Identify which cell holds the provided text, then report its (X, Y) central coordinate. 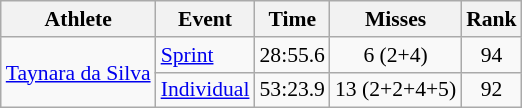
Sprint (206, 55)
Rank (492, 19)
Event (206, 19)
28:55.6 (292, 55)
Individual (206, 90)
92 (492, 90)
94 (492, 55)
53:23.9 (292, 90)
Taynara da Silva (78, 72)
Time (292, 19)
6 (2+4) (396, 55)
Athlete (78, 19)
13 (2+2+4+5) (396, 90)
Misses (396, 19)
